Determine the (X, Y) coordinate at the center of the cell enclosing the given text.  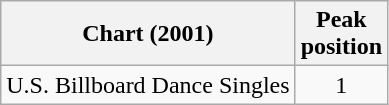
U.S. Billboard Dance Singles (148, 85)
Chart (2001) (148, 34)
1 (341, 85)
Peakposition (341, 34)
